Scan for the cell matching the given text and deliver its [x, y] coordinate at center. 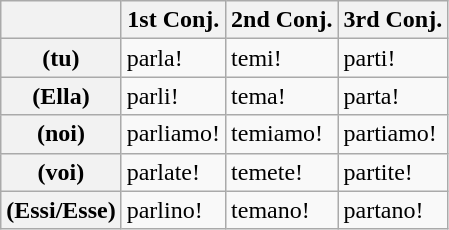
tema! [282, 96]
(noi) [61, 134]
1st Conj. [173, 20]
parla! [173, 58]
parlino! [173, 210]
partano! [393, 210]
(tu) [61, 58]
(Ella) [61, 96]
3rd Conj. [393, 20]
(Essi/Esse) [61, 210]
parli! [173, 96]
temiamo! [282, 134]
partite! [393, 172]
parliamo! [173, 134]
temete! [282, 172]
(voi) [61, 172]
parti! [393, 58]
temano! [282, 210]
partiamo! [393, 134]
parta! [393, 96]
parlate! [173, 172]
2nd Conj. [282, 20]
temi! [282, 58]
